Return the (x, y) coordinate for the center point of the cell that contains the specified text.  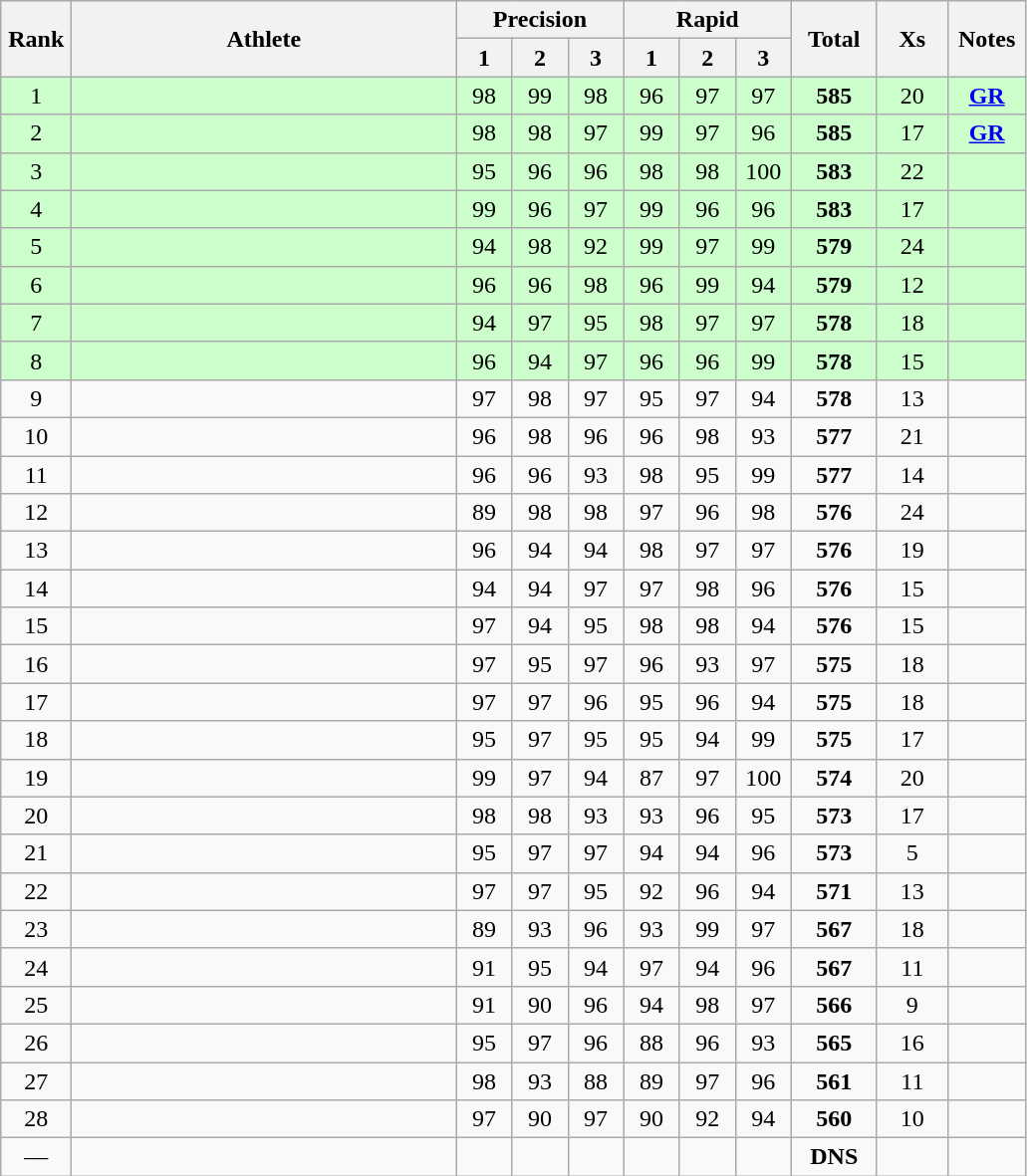
561 (834, 1080)
6 (36, 285)
Total (834, 39)
560 (834, 1119)
Rank (36, 39)
565 (834, 1043)
4 (36, 209)
7 (36, 323)
Rapid (707, 20)
8 (36, 360)
27 (36, 1080)
Athlete (264, 39)
Xs (912, 39)
— (36, 1157)
571 (834, 891)
28 (36, 1119)
Precision (540, 20)
25 (36, 1005)
Notes (986, 39)
23 (36, 929)
DNS (834, 1157)
26 (36, 1043)
574 (834, 778)
566 (834, 1005)
87 (651, 778)
